Pinpoint the cell where the given text exists, returning its (X, Y) midpoint coordinate. 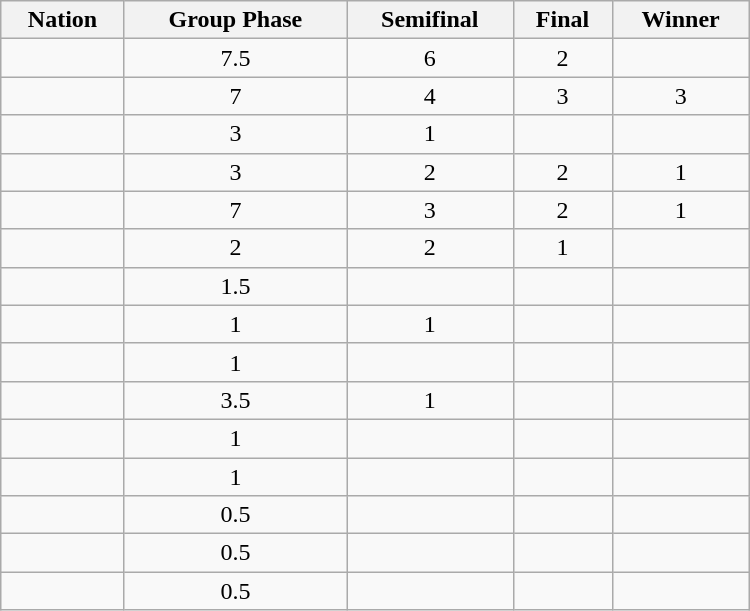
Final (562, 20)
1.5 (235, 286)
Winner (680, 20)
6 (430, 58)
4 (430, 96)
3.5 (235, 400)
Group Phase (235, 20)
Nation (63, 20)
7.5 (235, 58)
Semifinal (430, 20)
